Scan for the cell matching the given text and deliver its (x, y) coordinate at center. 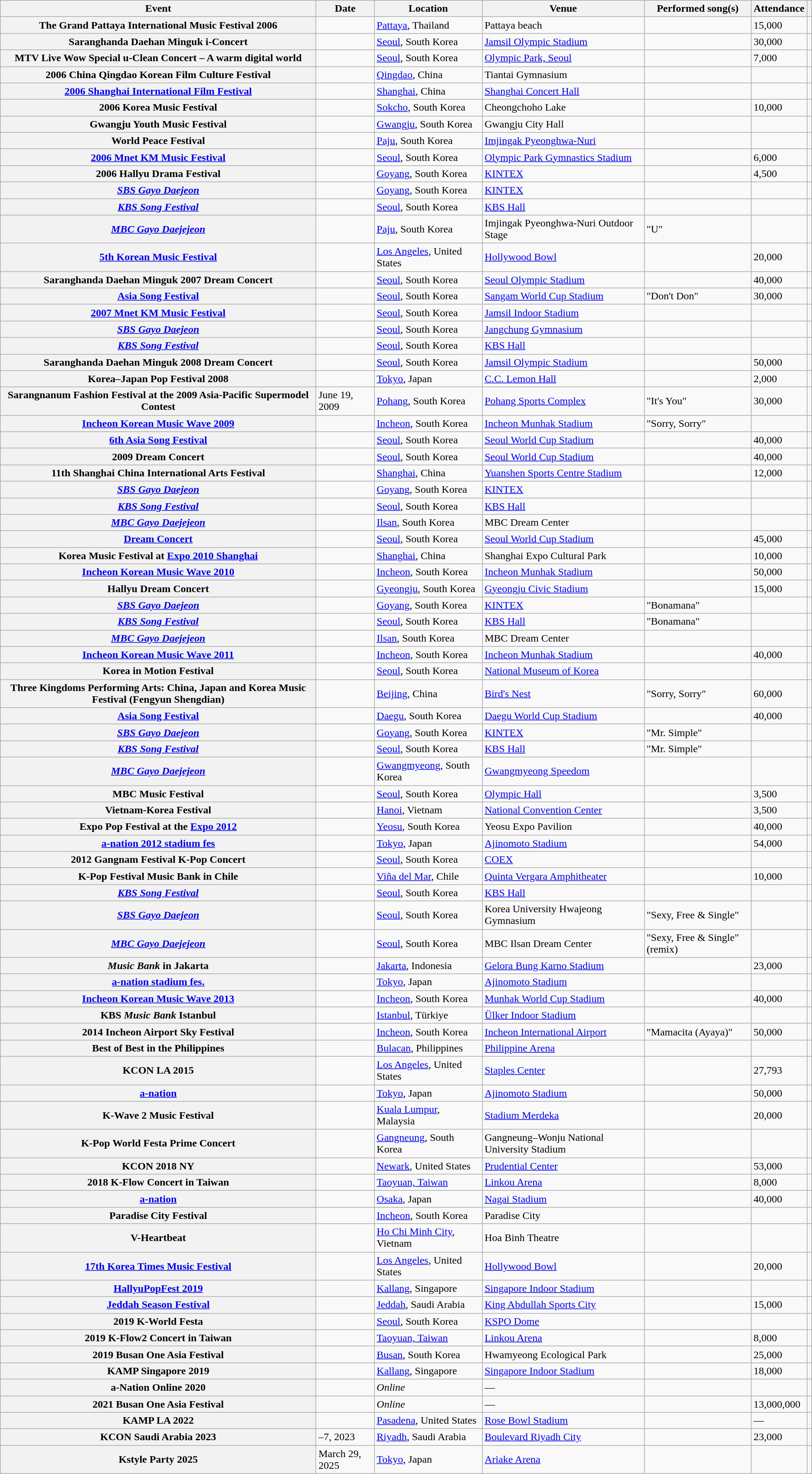
25,000 (779, 1354)
KCON 2018 NY (158, 1166)
53,000 (779, 1166)
2,000 (779, 379)
12,000 (779, 473)
MTV Live Wow Special u-Clean Concert – A warm digital world (158, 58)
Tiantai Gymnasium (563, 75)
King Abdullah Sports City (563, 1305)
Pohang Sports Complex (563, 401)
C.C. Lemon Hall (563, 379)
"Don't Don" (697, 296)
HallyuPopFest 2019 (158, 1288)
Riyadh, Saudi Arabia (429, 1437)
60,000 (779, 693)
Seoul Olympic Stadium (563, 280)
KBS Music Bank Istanbul (158, 1015)
2006 Mnet KM Music Festival (158, 157)
6,000 (779, 157)
KCON Saudi Arabia 2023 (158, 1437)
Gelora Bung Karno Stadium (563, 966)
Shanghai Expo Cultural Park (563, 556)
18,000 (779, 1371)
Imjingak Pyeonghwa-Nuri Outdoor Stage (563, 229)
Hanoi, Vietnam (429, 810)
Performed song(s) (697, 9)
National Convention Center (563, 810)
Bird's Nest (563, 693)
Gangneung, South Korea (429, 1143)
Daegu World Cup Stadium (563, 716)
Gyeongju Civic Stadium (563, 589)
Gwangju Youth Music Festival (158, 124)
Ülker Indoor Stadium (563, 1015)
2014 Incheon Airport Sky Festival (158, 1032)
Saranghanda Daehan Minguk 2008 Dream Concert (158, 362)
KAMP LA 2022 (158, 1421)
2006 China Qingdao Korean Film Culture Festival (158, 75)
Shanghai Concert Hall (563, 91)
2006 Shanghai International Film Festival (158, 91)
2019 Busan One Asia Festival (158, 1354)
Philippine Arena (563, 1048)
a-nation stadium fes. (158, 982)
Yuanshen Sports Centre Stadium (563, 473)
11th Shanghai China International Arts Festival (158, 473)
Saranghanda Daehan Minguk 2007 Dream Concert (158, 280)
2012 Gangnam Festival K-Pop Concert (158, 860)
Hwamyeong Ecological Park (563, 1354)
COEX (563, 860)
5th Korean Music Festival (158, 258)
Jeddah, Saudi Arabia (429, 1305)
Ariake Arena (563, 1459)
Yeosu Expo Pavilion (563, 827)
2009 Dream Concert (158, 456)
K-Pop Festival Music Bank in Chile (158, 876)
"It's You" (697, 401)
Pattaya beach (563, 25)
Paradise City Festival (158, 1215)
54,000 (779, 843)
Stadium Merdeka (563, 1116)
2007 Mnet KM Music Festival (158, 313)
Jeddah Season Festival (158, 1305)
Gwangmyeong, South Korea (429, 771)
The Grand Pattaya International Music Festival 2006 (158, 25)
V-Heartbeat (158, 1238)
Beijing, China (429, 693)
Korea–Japan Pop Festival 2008 (158, 379)
Gangneung–Wonju National University Stadium (563, 1143)
Vietnam-Korea Festival (158, 810)
2021 Busan One Asia Festival (158, 1404)
Istanbul, Türkiye (429, 1015)
Dream Concert (158, 539)
KCON LA 2015 (158, 1071)
Incheon International Airport (563, 1032)
Gwangju City Hall (563, 124)
Best of Best in the Philippines (158, 1048)
Cheongchoho Lake (563, 108)
Olympic Park, Seoul (563, 58)
Hallyu Dream Concert (158, 589)
Pohang, South Korea (429, 401)
"Sexy, Free & Single" (remix) (697, 943)
Location (429, 9)
Incheon Korean Music Wave 2010 (158, 572)
6th Asia Song Festival (158, 440)
Kstyle Party 2025 (158, 1459)
National Museum of Korea (563, 671)
Bulacan, Philippines (429, 1048)
"Sexy, Free & Single" (697, 915)
Yeosu, South Korea (429, 827)
27,793 (779, 1071)
2018 K-Flow Concert in Taiwan (158, 1182)
4,500 (779, 174)
Daegu, South Korea (429, 716)
Jamsil Indoor Stadium (563, 313)
Munhak World Cup Stadium (563, 999)
Three Kingdoms Performing Arts: China, Japan and Korea Music Festival (Fengyun Shengdian) (158, 693)
13,000,000 (779, 1404)
"U" (697, 229)
Boulevard Riyadh City (563, 1437)
–7, 2023 (345, 1437)
Event (158, 9)
MBC Ilsan Dream Center (563, 943)
Incheon Korean Music Wave 2013 (158, 999)
Incheon Korean Music Wave 2011 (158, 655)
45,000 (779, 539)
Sangam World Cup Stadium (563, 296)
2019 K-World Festa (158, 1321)
Newark, United States (429, 1166)
Incheon Korean Music Wave 2009 (158, 423)
Sokcho, South Korea (429, 108)
Jakarta, Indonesia (429, 966)
Gwangmyeong Speedom (563, 771)
17th Korea Times Music Festival (158, 1266)
Viña del Mar, Chile (429, 876)
KSPO Dome (563, 1321)
Paradise City (563, 1215)
MBC Music Festival (158, 793)
Pattaya, Thailand (429, 25)
Osaka, Japan (429, 1199)
Busan, South Korea (429, 1354)
Olympic Park Gymnastics Stadium (563, 157)
Date (345, 9)
Gwangju, South Korea (429, 124)
K-Wave 2 Music Festival (158, 1116)
March 29, 2025 (345, 1459)
2019 K-Flow2 Concert in Taiwan (158, 1338)
Quinta Vergara Amphitheater (563, 876)
Rose Bowl Stadium (563, 1421)
Pasadena, United States (429, 1421)
Kuala Lumpur, Malaysia (429, 1116)
Gyeongju, South Korea (429, 589)
Olympic Hall (563, 793)
a-nation 2012 stadium fes (158, 843)
Saranghanda Daehan Minguk i-Concert (158, 42)
7,000 (779, 58)
Qingdao, China (429, 75)
World Peace Festival (158, 141)
Hoa Binh Theatre (563, 1238)
2006 Hallyu Drama Festival (158, 174)
Expo Pop Festival at the Expo 2012 (158, 827)
2006 Korea Music Festival (158, 108)
Sarangnanum Fashion Festival at the 2009 Asia-Pacific Supermodel Contest (158, 401)
Korea University Hwajeong Gymnasium (563, 915)
"Mamacita (Ayaya)" (697, 1032)
Imjingak Pyeonghwa-Nuri (563, 141)
Music Bank in Jakarta (158, 966)
Staples Center (563, 1071)
KAMP Singapore 2019 (158, 1371)
Attendance (779, 9)
Ho Chi Minh City, Vietnam (429, 1238)
Jangchung Gymnasium (563, 329)
Korea in Motion Festival (158, 671)
Korea Music Festival at Expo 2010 Shanghai (158, 556)
K-Pop World Festa Prime Concert (158, 1143)
a-Nation Online 2020 (158, 1387)
Nagai Stadium (563, 1199)
Prudential Center (563, 1166)
June 19, 2009 (345, 401)
Venue (563, 9)
